Return (X, Y) of the center of cell containing provided text 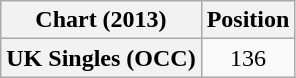
UK Singles (OCC) (101, 58)
Chart (2013) (101, 20)
Position (248, 20)
136 (248, 58)
